Output the [x, y] coordinate of the center of the cell containing the given text.  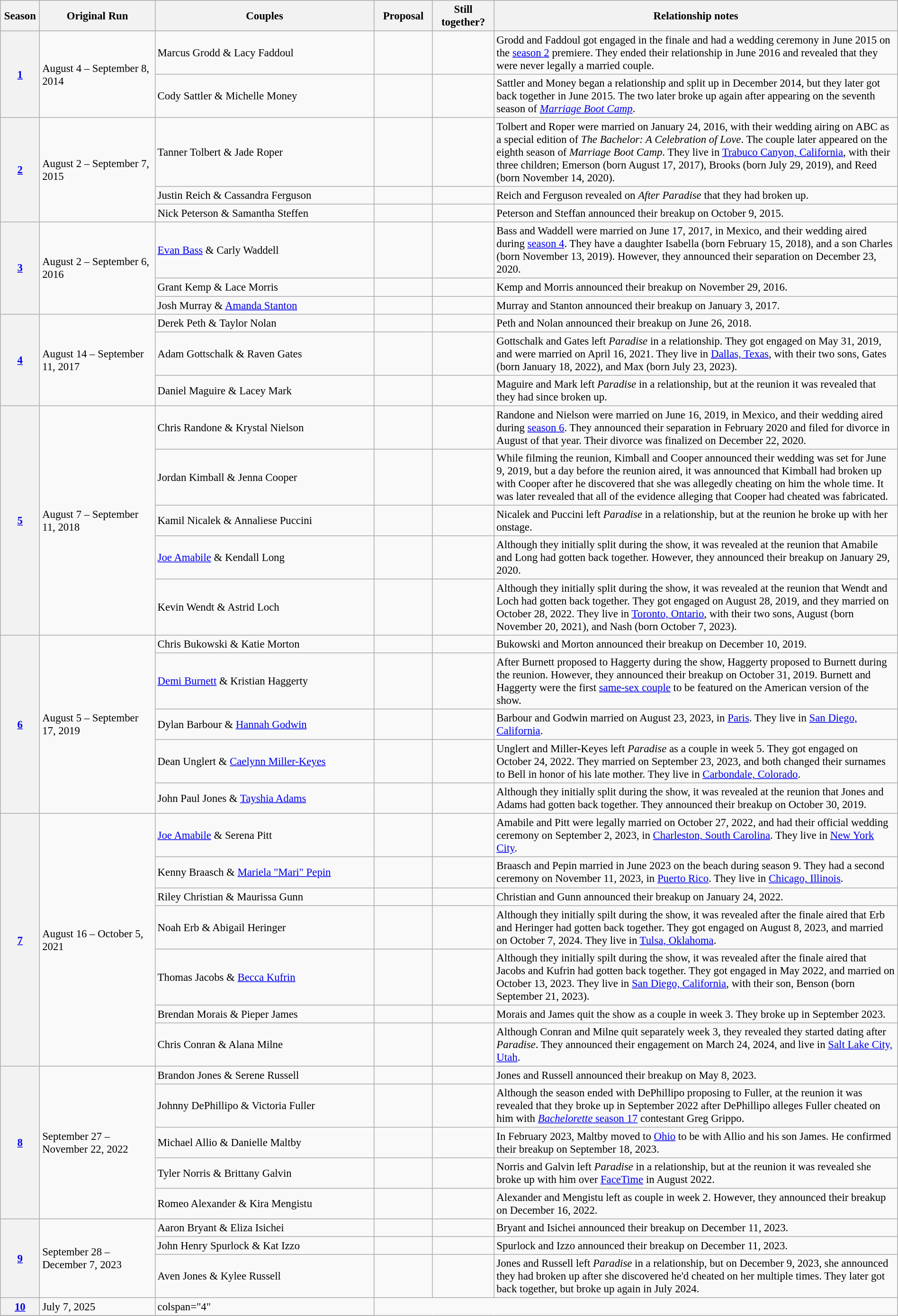
Demi Burnett & Kristian Haggerty [264, 682]
Chris Conran & Alana Milne [264, 1045]
Marcus Grodd & Lacy Faddoul [264, 53]
Jordan Kimball & Jenna Cooper [264, 477]
6 [20, 724]
Chris Bukowski & Katie Morton [264, 644]
Barbour and Godwin married on August 23, 2023, in Paris. They live in San Diego, California. [696, 724]
August 4 – September 8, 2014 [98, 75]
4 [20, 360]
9 [20, 1258]
Tanner Tolbert & Jade Roper [264, 152]
colspan="4" [264, 1307]
Dylan Barbour & Hannah Godwin [264, 724]
August 7 – September 11, 2018 [98, 521]
Still together? [463, 16]
Thomas Jacobs & Becca Kufrin [264, 977]
Brandon Jones & Serene Russell [264, 1075]
Daniel Maguire & Lacey Mark [264, 390]
Dean Unglert & Caelynn Miller-Keyes [264, 762]
8 [20, 1143]
1 [20, 75]
Reich and Ferguson revealed on After Paradise that they had broken up. [696, 196]
Bryant and Isichei announced their breakup on December 11, 2023. [696, 1228]
Morais and James quit the show as a couple in week 3. They broke up in September 2023. [696, 1014]
Aaron Bryant & Eliza Isichei [264, 1228]
Johnny DePhillipo & Victoria Fuller [264, 1106]
Nicalek and Puccini left Paradise in a relationship, but at the reunion he broke up with her onstage. [696, 521]
Bukowski and Morton announced their breakup on December 10, 2019. [696, 644]
July 7, 2025 [98, 1307]
Chris Randone & Krystal Nielson [264, 427]
Spurlock and Izzo announced their breakup on December 11, 2023. [696, 1246]
3 [20, 268]
Peterson and Steffan announced their breakup on October 9, 2015. [696, 213]
August 16 – October 5, 2021 [98, 940]
Michael Allio & Danielle Maltby [264, 1143]
Kenny Braasch & Mariela "Mari" Pepin [264, 873]
Joe Amabile & Serena Pitt [264, 836]
August 2 – September 6, 2016 [98, 268]
August 5 – September 17, 2019 [98, 724]
Kamil Nicalek & Annaliese Puccini [264, 521]
Aven Jones & Kylee Russell [264, 1276]
Grant Kemp & Lace Morris [264, 287]
John Paul Jones & Tayshia Adams [264, 798]
Josh Murray & Amanda Stanton [264, 305]
Adam Gottschalk & Raven Gates [264, 354]
Proposal [404, 16]
John Henry Spurlock & Kat Izzo [264, 1246]
Peth and Nolan announced their breakup on June 26, 2018. [696, 323]
Norris and Galvin left Paradise in a relationship, but at the reunion it was revealed she broke up with him over FaceTime in August 2022. [696, 1173]
September 27 – November 22, 2022 [98, 1143]
Noah Erb & Abigail Heringer [264, 927]
2 [20, 170]
Maguire and Mark left Paradise in a relationship, but at the reunion it was revealed that they had since broken up. [696, 390]
Relationship notes [696, 16]
Alexander and Mengistu left as couple in week 2. However, they announced their breakup on December 16, 2022. [696, 1204]
Derek Peth & Taylor Nolan [264, 323]
7 [20, 940]
Murray and Stanton announced their breakup on January 3, 2017. [696, 305]
Kevin Wendt & Astrid Loch [264, 607]
Original Run [98, 16]
Evan Bass & Carly Waddell [264, 251]
Christian and Gunn announced their breakup on January 24, 2022. [696, 897]
August 14 – September 11, 2017 [98, 360]
Riley Christian & Maurissa Gunn [264, 897]
Jones and Russell announced their breakup on May 8, 2023. [696, 1075]
Brendan Morais & Pieper James [264, 1014]
Couples [264, 16]
5 [20, 521]
Kemp and Morris announced their breakup on November 29, 2016. [696, 287]
Cody Sattler & Michelle Money [264, 96]
Nick Peterson & Samantha Steffen [264, 213]
Season [20, 16]
Tyler Norris & Brittany Galvin [264, 1173]
Justin Reich & Cassandra Ferguson [264, 196]
August 2 – September 7, 2015 [98, 170]
In February 2023, Maltby moved to Ohio to be with Allio and his son James. He confirmed their breakup on September 18, 2023. [696, 1143]
September 28 – December 7, 2023 [98, 1258]
Romeo Alexander & Kira Mengistu [264, 1204]
Joe Amabile & Kendall Long [264, 558]
10 [20, 1307]
